Scan for the cell matching the given text and deliver its (x, y) coordinate at center. 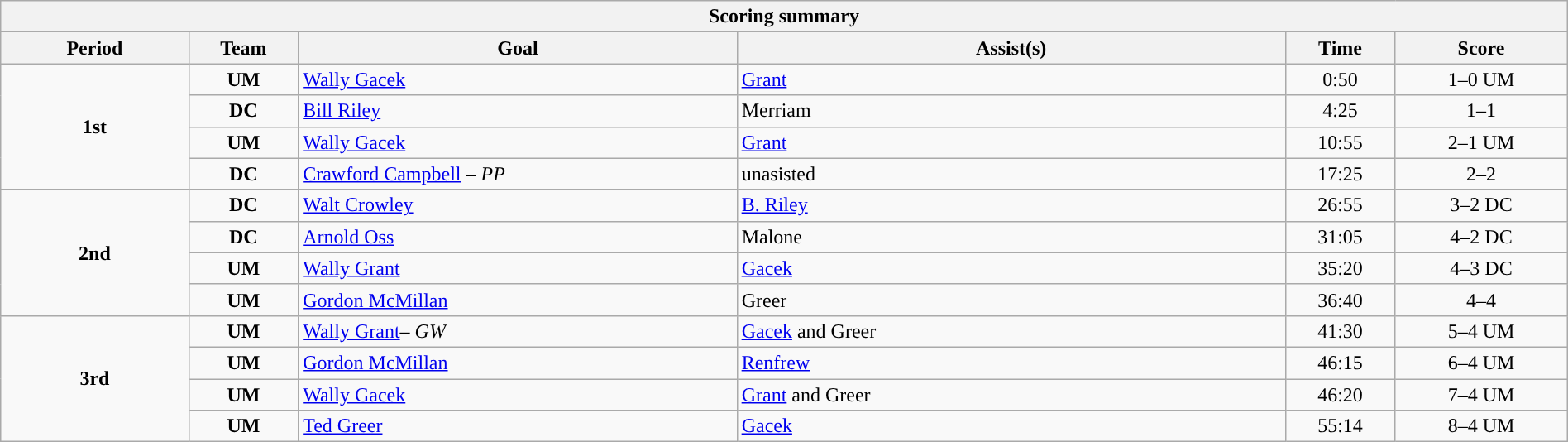
Ted Greer (518, 426)
Team (243, 48)
31:05 (1340, 237)
Wally Grant (518, 268)
35:20 (1340, 268)
4–3 DC (1481, 268)
4–2 DC (1481, 237)
1–0 UM (1481, 79)
Crawford Campbell – PP (518, 174)
Period (94, 48)
Merriam (1011, 111)
Assist(s) (1011, 48)
Walt Crowley (518, 205)
55:14 (1340, 426)
Renfrew (1011, 363)
5–4 UM (1481, 331)
unasisted (1011, 174)
3–2 DC (1481, 205)
Time (1340, 48)
Bill Riley (518, 111)
46:15 (1340, 363)
Arnold Oss (518, 237)
Scoring summary (784, 17)
Gacek and Greer (1011, 331)
6–4 UM (1481, 363)
Greer (1011, 300)
Score (1481, 48)
36:40 (1340, 300)
2–2 (1481, 174)
26:55 (1340, 205)
B. Riley (1011, 205)
Malone (1011, 237)
8–4 UM (1481, 426)
Goal (518, 48)
Wally Grant– GW (518, 331)
Grant and Greer (1011, 395)
2–1 UM (1481, 142)
4:25 (1340, 111)
0:50 (1340, 79)
1–1 (1481, 111)
4–4 (1481, 300)
17:25 (1340, 174)
41:30 (1340, 331)
3rd (94, 378)
2nd (94, 252)
7–4 UM (1481, 395)
10:55 (1340, 142)
1st (94, 127)
46:20 (1340, 395)
